Locate the cell with the specified text and output its (x, y) center coordinate. 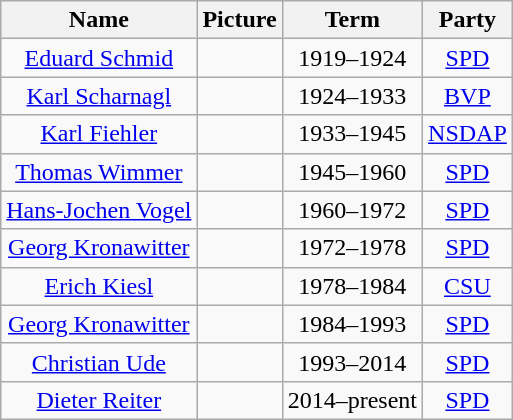
1945–1960 (352, 172)
1978–1984 (352, 286)
1984–1993 (352, 324)
Hans-Jochen Vogel (99, 210)
CSU (468, 286)
1993–2014 (352, 362)
Karl Scharnagl (99, 96)
Karl Fiehler (99, 134)
Picture (240, 20)
Term (352, 20)
Dieter Reiter (99, 400)
2014–present (352, 400)
Party (468, 20)
Christian Ude (99, 362)
NSDAP (468, 134)
1924–1933 (352, 96)
1972–1978 (352, 248)
1933–1945 (352, 134)
Thomas Wimmer (99, 172)
1919–1924 (352, 58)
Erich Kiesl (99, 286)
BVP (468, 96)
1960–1972 (352, 210)
Name (99, 20)
Eduard Schmid (99, 58)
